Find where the given text appears and provide that cell's center as (x, y) coordinate. 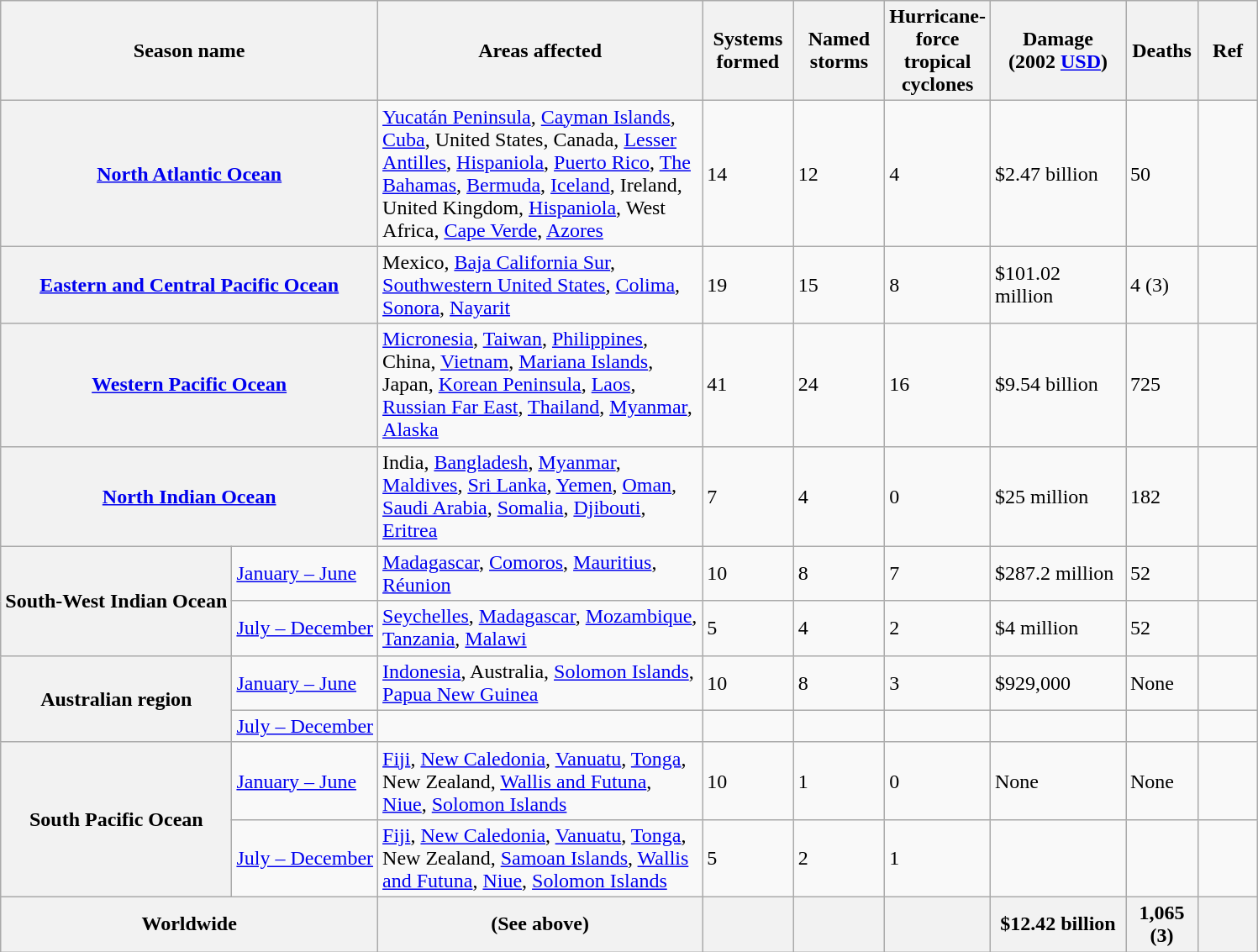
Australian region (116, 699)
$4 million (1057, 629)
Worldwide (190, 924)
North Indian Ocean (190, 496)
41 (748, 385)
Deaths (1162, 50)
Madagascar, Comoros, Mauritius, Réunion (540, 573)
$2.47 billion (1057, 173)
$929,000 (1057, 682)
$12.42 billion (1057, 924)
3 (938, 682)
Damage(2002 USD) (1057, 50)
$101.02 million (1057, 285)
12 (839, 173)
15 (839, 285)
Season name (190, 50)
Seychelles, Madagascar, Mozambique, Tanzania, Malawi (540, 629)
(See above) (540, 924)
Systems formed (748, 50)
South-West Indian Ocean (116, 601)
24 (839, 385)
182 (1162, 496)
14 (748, 173)
$9.54 billion (1057, 385)
Ref (1229, 50)
16 (938, 385)
1,065 (3) (1162, 924)
North Atlantic Ocean (190, 173)
$287.2 million (1057, 573)
Hurricane-forcetropical cyclones (938, 50)
50 (1162, 173)
$25 million (1057, 496)
Named storms (839, 50)
725 (1162, 385)
4 (3) (1162, 285)
Western Pacific Ocean (190, 385)
Eastern and Central Pacific Ocean (190, 285)
India, Bangladesh, Myanmar, Maldives, Sri Lanka, Yemen, Oman, Saudi Arabia, Somalia, Djibouti, Eritrea (540, 496)
Fiji, New Caledonia, Vanuatu, Tonga, New Zealand, Samoan Islands, Wallis and Futuna, Niue, Solomon Islands (540, 858)
Indonesia, Australia, Solomon Islands, Papua New Guinea (540, 682)
Areas affected (540, 50)
19 (748, 285)
Fiji, New Caledonia, Vanuatu, Tonga, New Zealand, Wallis and Futuna, Niue, Solomon Islands (540, 781)
South Pacific Ocean (116, 819)
Mexico, Baja California Sur, Southwestern United States, Colima, Sonora, Nayarit (540, 285)
Micronesia, Taiwan, Philippines, China, Vietnam, Mariana Islands, Japan, Korean Peninsula, Laos, Russian Far East, Thailand, Myanmar, Alaska (540, 385)
